Identify which cell holds the provided text, then report its [X, Y] central coordinate. 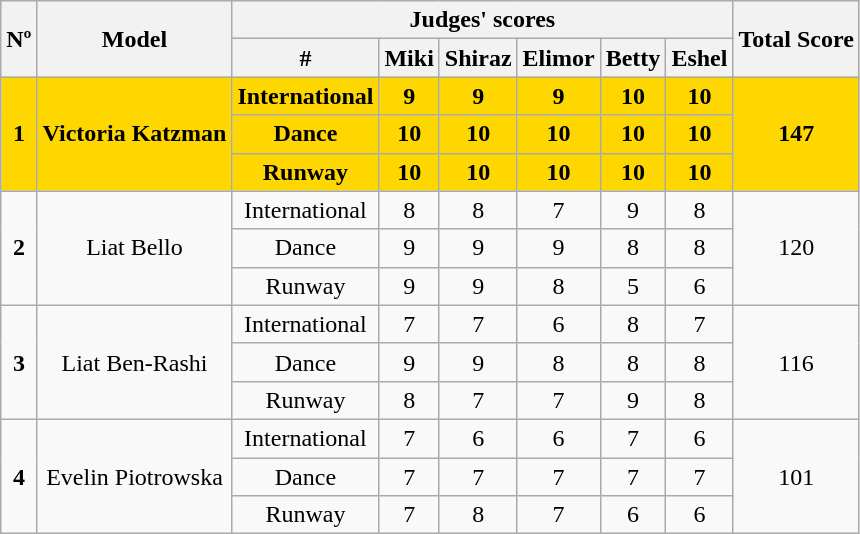
4 [19, 476]
2 [19, 248]
147 [796, 134]
1 [19, 134]
Total Score [796, 39]
Eshel [700, 58]
Elimor [558, 58]
Victoria Katzman [134, 134]
5 [633, 286]
120 [796, 248]
Judges' scores [482, 20]
Shiraz [478, 58]
116 [796, 362]
Miki [409, 58]
3 [19, 362]
Model [134, 39]
Nº [19, 39]
Evelin Piotrowska [134, 476]
# [306, 58]
Liat Bello [134, 248]
Liat Ben-Rashi [134, 362]
101 [796, 476]
Betty [633, 58]
